Find where the given text appears and provide that cell's center as [X, Y] coordinate. 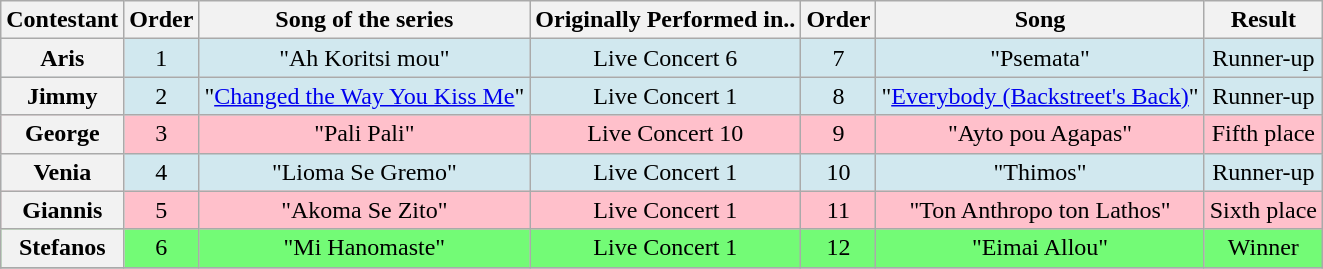
9 [838, 134]
Jimmy [62, 96]
"Lioma Se Gremo" [364, 172]
"Ton Anthropo ton Lathos" [1040, 210]
Live Concert 6 [666, 58]
"Eimai Allou" [1040, 248]
"Mi Hanomaste" [364, 248]
Venia [62, 172]
"Ah Koritsi mou" [364, 58]
Originally Performed in.. [666, 20]
"Thimos" [1040, 172]
Sixth place [1263, 210]
Winner [1263, 248]
7 [838, 58]
"Changed the Way You Kiss Me" [364, 96]
Fifth place [1263, 134]
10 [838, 172]
6 [162, 248]
"Akoma Se Zito" [364, 210]
3 [162, 134]
1 [162, 58]
2 [162, 96]
Result [1263, 20]
Song of the series [364, 20]
12 [838, 248]
5 [162, 210]
George [62, 134]
"Pali Pali" [364, 134]
Giannis [62, 210]
11 [838, 210]
Contestant [62, 20]
Live Concert 10 [666, 134]
"Ayto pou Agapas" [1040, 134]
8 [838, 96]
4 [162, 172]
Aris [62, 58]
"Everybody (Backstreet's Back)" [1040, 96]
Song [1040, 20]
Stefanos [62, 248]
"Psemata" [1040, 58]
